Find where the given text appears and provide that cell's center as (X, Y) coordinate. 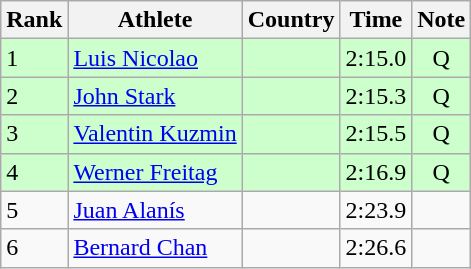
Country (291, 20)
Valentin Kuzmin (155, 134)
2:15.0 (376, 58)
5 (34, 210)
Rank (34, 20)
2:23.9 (376, 210)
Note (442, 20)
2:26.6 (376, 248)
Time (376, 20)
2:15.3 (376, 96)
2 (34, 96)
John Stark (155, 96)
Bernard Chan (155, 248)
3 (34, 134)
Werner Freitag (155, 172)
2:15.5 (376, 134)
2:16.9 (376, 172)
Luis Nicolao (155, 58)
4 (34, 172)
Athlete (155, 20)
Juan Alanís (155, 210)
6 (34, 248)
1 (34, 58)
